Return (X, Y) of the center of cell containing provided text 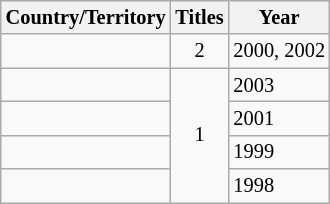
Titles (199, 17)
1999 (278, 152)
2 (199, 51)
Year (278, 17)
2000, 2002 (278, 51)
1 (199, 136)
2001 (278, 118)
2003 (278, 85)
Country/Territory (86, 17)
1998 (278, 186)
